From the cell containing the given text, extract its center point as (X, Y) coordinate. 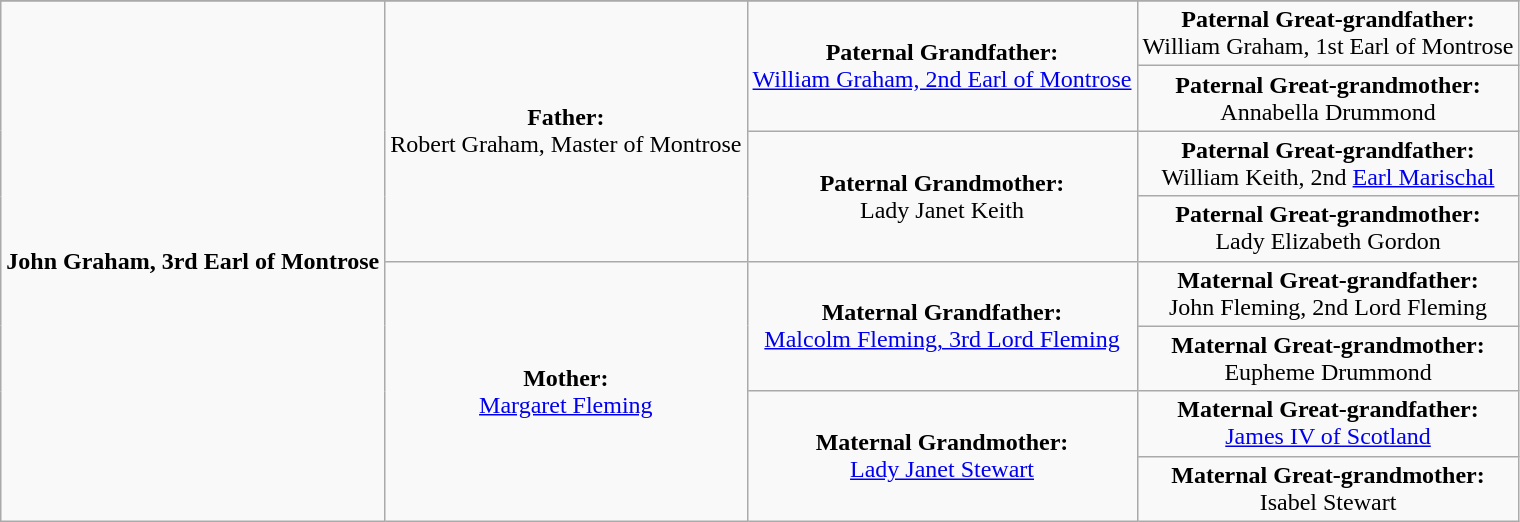
Paternal Grandfather:William Graham, 2nd Earl of Montrose (942, 66)
Maternal Great-grandmother:Isabel Stewart (1328, 488)
Father:Robert Graham, Master of Montrose (566, 131)
Maternal Great-grandfather:James IV of Scotland (1328, 424)
Mother:Margaret Fleming (566, 391)
Paternal Great-grandmother:Lady Elizabeth Gordon (1328, 228)
Paternal Great-grandfather:William Keith, 2nd Earl Marischal (1328, 164)
Paternal Great-grandfather:William Graham, 1st Earl of Montrose (1328, 34)
John Graham, 3rd Earl of Montrose (193, 261)
Maternal Great-grandfather:John Fleming, 2nd Lord Fleming (1328, 294)
Maternal Great-grandmother:Eupheme Drummond (1328, 358)
Maternal Grandfather:Malcolm Fleming, 3rd Lord Fleming (942, 326)
Paternal Great-grandmother:Annabella Drummond (1328, 98)
Maternal Grandmother:Lady Janet Stewart (942, 456)
Paternal Grandmother:Lady Janet Keith (942, 196)
